From the cell containing the given text, extract its center point as [x, y] coordinate. 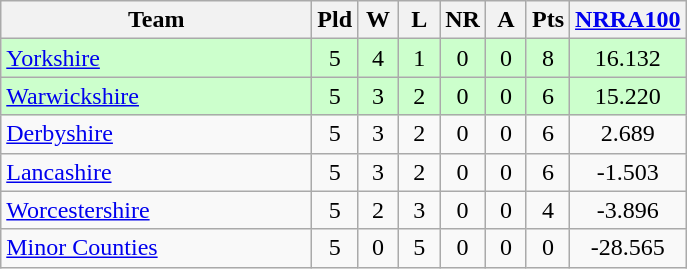
-28.565 [628, 248]
NR [463, 20]
Yorkshire [156, 58]
16.132 [628, 58]
Minor Counties [156, 248]
Lancashire [156, 172]
15.220 [628, 96]
Warwickshire [156, 96]
2.689 [628, 134]
Pld [335, 20]
Team [156, 20]
A [506, 20]
-3.896 [628, 210]
Worcestershire [156, 210]
1 [420, 58]
Derbyshire [156, 134]
-1.503 [628, 172]
NRRA100 [628, 20]
L [420, 20]
W [378, 20]
8 [548, 58]
Pts [548, 20]
